Pinpoint the cell where the given text exists, returning its [x, y] midpoint coordinate. 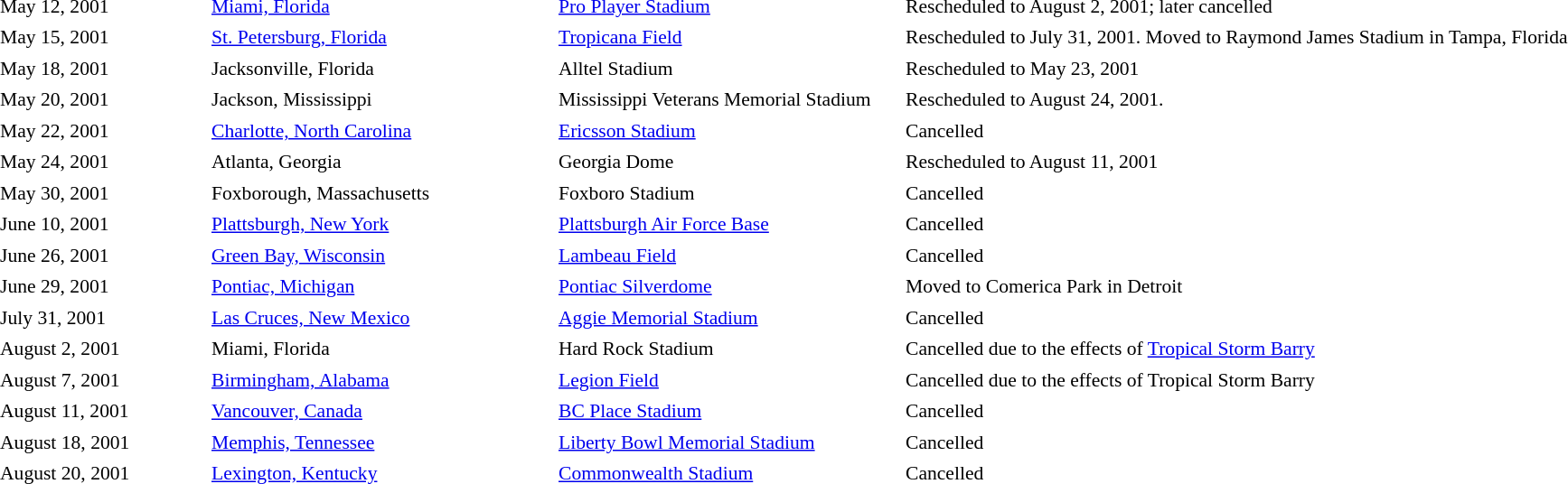
Legion Field [728, 380]
Plattsburgh Air Force Base [728, 224]
Vancouver, Canada [381, 412]
Atlanta, Georgia [381, 163]
Green Bay, Wisconsin [381, 256]
Las Cruces, New Mexico [381, 318]
St. Petersburg, Florida [381, 38]
Lambeau Field [728, 256]
Jackson, Mississippi [381, 99]
Miami, Florida [381, 349]
Ericsson Stadium [728, 131]
Liberty Bowl Memorial Stadium [728, 442]
Mississippi Veterans Memorial Stadium [728, 99]
BC Place Stadium [728, 412]
Tropicana Field [728, 38]
Foxboro Stadium [728, 193]
Hard Rock Stadium [728, 349]
Jacksonville, Florida [381, 69]
Alltel Stadium [728, 69]
Pontiac Silverdome [728, 287]
Aggie Memorial Stadium [728, 318]
Foxborough, Massachusetts [381, 193]
Memphis, Tennessee [381, 442]
Plattsburgh, New York [381, 224]
Charlotte, North Carolina [381, 131]
Pontiac, Michigan [381, 287]
Georgia Dome [728, 163]
Birmingham, Alabama [381, 380]
